Detect which cell encompasses the target text, then output its [x, y] center coordinate. 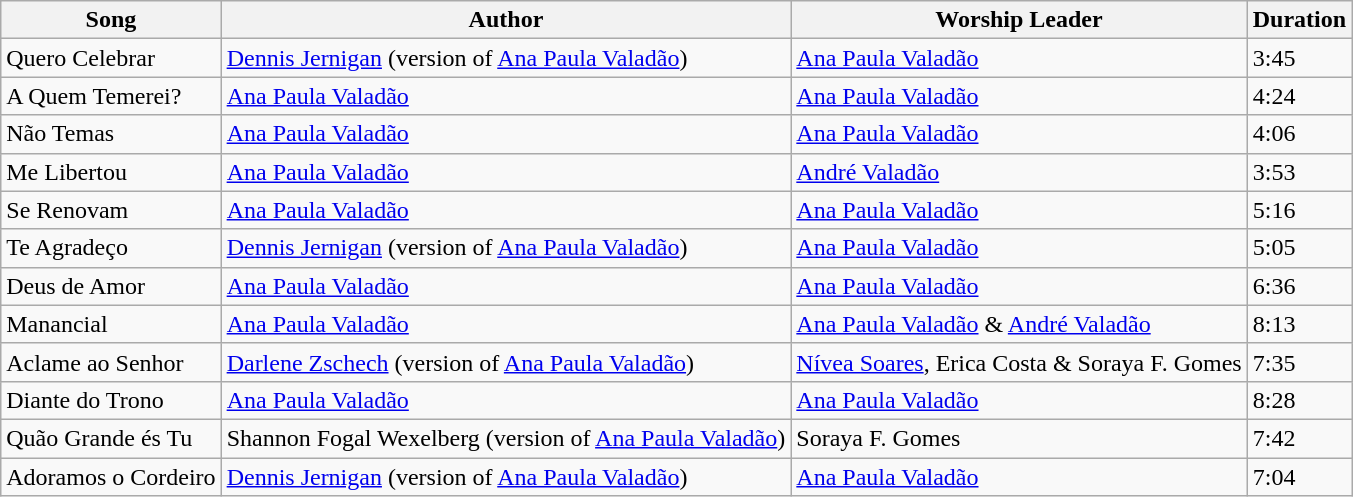
André Valadão [1019, 172]
Me Libertou [111, 172]
Song [111, 20]
Manancial [111, 324]
Não Temas [111, 134]
8:28 [1299, 400]
Soraya F. Gomes [1019, 438]
Te Agradeço [111, 248]
Adoramos o Cordeiro [111, 477]
Worship Leader [1019, 20]
7:04 [1299, 477]
3:45 [1299, 58]
4:24 [1299, 96]
7:35 [1299, 362]
Darlene Zschech (version of Ana Paula Valadão) [506, 362]
6:36 [1299, 286]
5:16 [1299, 210]
5:05 [1299, 248]
Quão Grande és Tu [111, 438]
Aclame ao Senhor [111, 362]
Author [506, 20]
3:53 [1299, 172]
Shannon Fogal Wexelberg (version of Ana Paula Valadão) [506, 438]
Diante do Trono [111, 400]
4:06 [1299, 134]
Quero Celebrar [111, 58]
A Quem Temerei? [111, 96]
Ana Paula Valadão & André Valadão [1019, 324]
Duration [1299, 20]
Se Renovam [111, 210]
Deus de Amor [111, 286]
8:13 [1299, 324]
7:42 [1299, 438]
Nívea Soares, Erica Costa & Soraya F. Gomes [1019, 362]
